Return the (x, y) coordinate for the center point of the cell that contains the specified text.  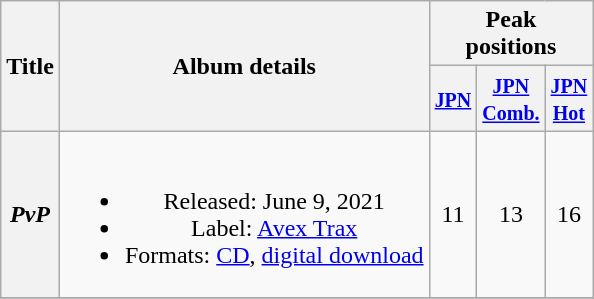
11 (453, 214)
JPNHot (569, 98)
JPN (453, 98)
13 (511, 214)
JPNComb. (511, 98)
16 (569, 214)
Title (30, 66)
PvP (30, 214)
Peak positions (511, 34)
Released: June 9, 2021Label: Avex TraxFormats: CD, digital download (244, 214)
Album details (244, 66)
